Capture the cell that displays the provided text and extract its (x, y) central coordinate. 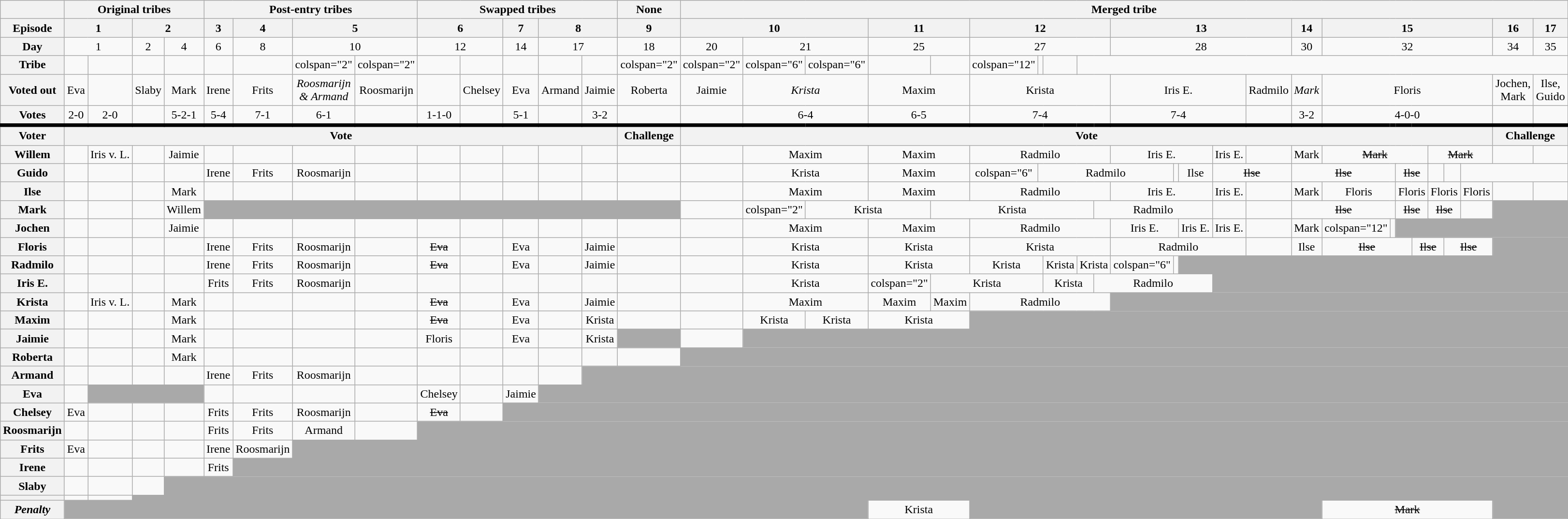
5-1 (521, 115)
13 (1201, 28)
30 (1307, 46)
Ilse, Guido (1551, 90)
None (649, 10)
16 (1513, 28)
28 (1201, 46)
Merged tribe (1124, 10)
Jochen, Mark (1513, 90)
21 (805, 46)
Votes (32, 115)
5 (355, 28)
Episode (32, 28)
Jochen (32, 228)
11 (919, 28)
4-0-0 (1408, 115)
Original tribes (134, 10)
15 (1408, 28)
Swapped tribes (518, 10)
34 (1513, 46)
7 (521, 28)
27 (1040, 46)
Day (32, 46)
5-2-1 (184, 115)
Voter (32, 135)
20 (711, 46)
18 (649, 46)
6-4 (805, 115)
Voted out (32, 90)
Roosmarijn& Armand (324, 90)
Post-entry tribes (311, 10)
35 (1551, 46)
Guido (32, 173)
6-5 (919, 115)
7-1 (263, 115)
32 (1408, 46)
5-4 (218, 115)
9 (649, 28)
Penalty (32, 509)
25 (919, 46)
3 (218, 28)
6-1 (324, 115)
Tribe (32, 65)
1-1-0 (439, 115)
